Scan for the cell matching the given text and deliver its [x, y] coordinate at center. 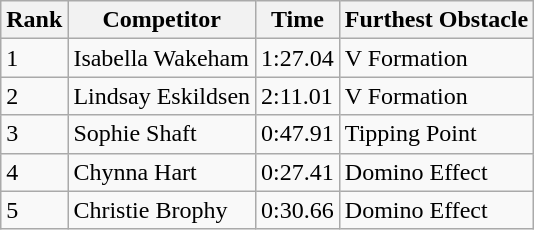
1 [34, 58]
3 [34, 134]
Isabella Wakeham [162, 58]
Tipping Point [436, 134]
0:47.91 [298, 134]
5 [34, 210]
Lindsay Eskildsen [162, 96]
4 [34, 172]
0:27.41 [298, 172]
2:11.01 [298, 96]
0:30.66 [298, 210]
Competitor [162, 20]
2 [34, 96]
Sophie Shaft [162, 134]
Christie Brophy [162, 210]
Time [298, 20]
Furthest Obstacle [436, 20]
Rank [34, 20]
Chynna Hart [162, 172]
1:27.04 [298, 58]
